Pinpoint the cell where the given text exists, returning its [X, Y] midpoint coordinate. 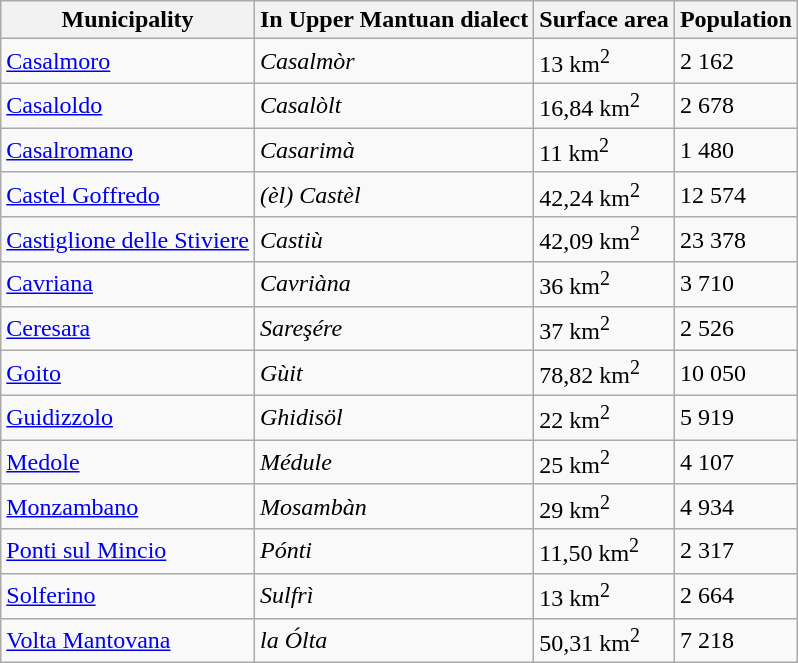
Casalromano [128, 150]
Municipality [128, 20]
78,82 km2 [604, 374]
Casalòlt [394, 106]
2 526 [736, 328]
(èl) Castèl [394, 194]
4 934 [736, 506]
22 km2 [604, 418]
2 678 [736, 106]
16,84 km2 [604, 106]
36 km2 [604, 284]
Guidizzolo [128, 418]
23 378 [736, 240]
11,50 km2 [604, 552]
25 km2 [604, 462]
11 km2 [604, 150]
37 km2 [604, 328]
Casaloldo [128, 106]
Castel Goffredo [128, 194]
Cavriàna [394, 284]
2 317 [736, 552]
12 574 [736, 194]
Castiglione delle Stiviere [128, 240]
Ponti sul Mincio [128, 552]
Medole [128, 462]
Goito [128, 374]
2 664 [736, 596]
Cavriana [128, 284]
3 710 [736, 284]
Sareşére [394, 328]
Sulfrì [394, 596]
Castiù [394, 240]
7 218 [736, 640]
Pónti [394, 552]
Population [736, 20]
Casalmoro [128, 62]
42,09 km2 [604, 240]
4 107 [736, 462]
1 480 [736, 150]
Monzambano [128, 506]
Ghidisöl [394, 418]
Ceresara [128, 328]
50,31 km2 [604, 640]
Médule [394, 462]
Surface area [604, 20]
Casarimà [394, 150]
In Upper Mantuan dialect [394, 20]
Gùit [394, 374]
5 919 [736, 418]
29 km2 [604, 506]
42,24 km2 [604, 194]
10 050 [736, 374]
Mosambàn [394, 506]
2 162 [736, 62]
Casalmòr [394, 62]
Solferino [128, 596]
la Ólta [394, 640]
Volta Mantovana [128, 640]
